Extract the (X, Y) coordinate from the center of the cell holding the provided text.  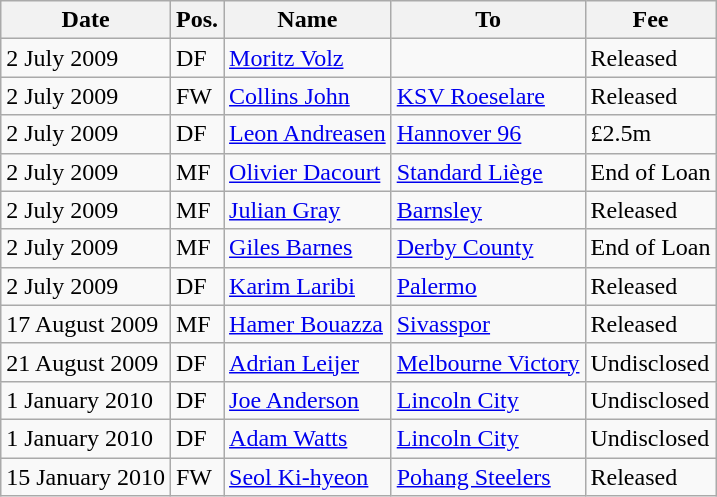
Pohang Steelers (488, 477)
£2.5m (650, 134)
17 August 2009 (86, 324)
Adam Watts (308, 438)
Derby County (488, 248)
Collins John (308, 96)
Hannover 96 (488, 134)
Palermo (488, 286)
Name (308, 20)
Leon Andreasen (308, 134)
Barnsley (488, 210)
Hamer Bouazza (308, 324)
Olivier Dacourt (308, 172)
Melbourne Victory (488, 362)
KSV Roeselare (488, 96)
Sivasspor (488, 324)
Julian Gray (308, 210)
Standard Liège (488, 172)
Adrian Leijer (308, 362)
21 August 2009 (86, 362)
Date (86, 20)
To (488, 20)
Giles Barnes (308, 248)
Joe Anderson (308, 400)
Seol Ki-hyeon (308, 477)
Karim Laribi (308, 286)
Pos. (196, 20)
Moritz Volz (308, 58)
Fee (650, 20)
15 January 2010 (86, 477)
